Extract the [X, Y] coordinate from the center of the cell holding the provided text.  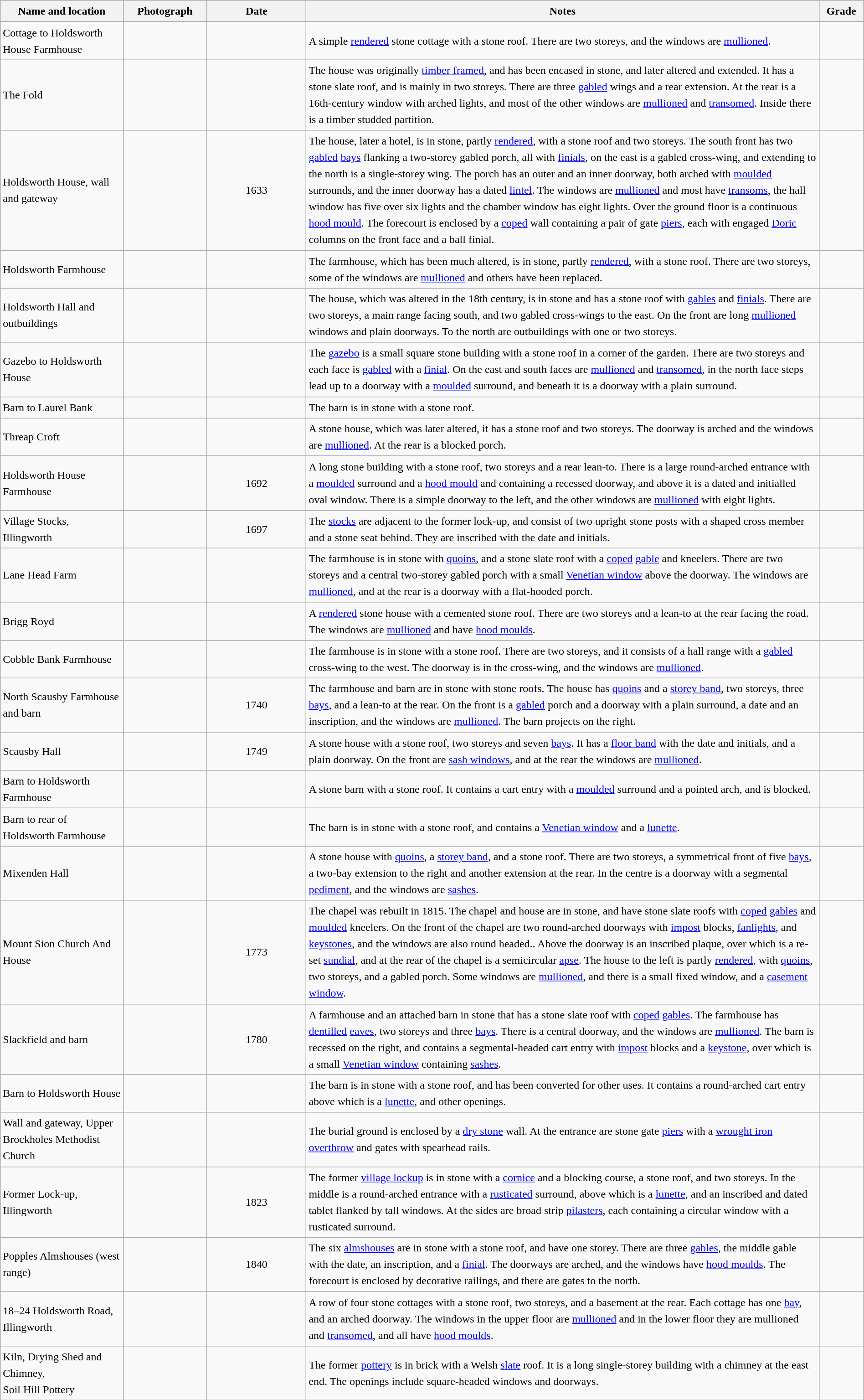
Barn to Holdsworth House [62, 1093]
Scausby Hall [62, 751]
Kiln, Drying Shed and Chimney,Soil Hill Pottery [62, 1373]
1823 [257, 1202]
Threap Croft [62, 437]
Barn to Holdsworth Farmhouse [62, 790]
Brigg Royd [62, 622]
Village Stocks, Illingworth [62, 529]
Date [257, 11]
North Scausby Farmhouse and barn [62, 706]
Cottage to Holdsworth House Farmhouse [62, 41]
The Fold [62, 95]
Popples Almshouses (west range) [62, 1265]
Holdsworth Hall and outbuildings [62, 315]
The barn is in stone with a stone roof. [562, 408]
1740 [257, 706]
Holdsworth Farmhouse [62, 269]
The burial ground is enclosed by a dry stone wall. At the entrance are stone gate piers with a wrought iron overthrow and gates with spearhead rails. [562, 1140]
1692 [257, 483]
Photograph [165, 11]
1749 [257, 751]
Wall and gateway, Upper Brockholes Methodist Church [62, 1140]
The barn is in stone with a stone roof, and contains a Venetian window and a lunette. [562, 827]
1780 [257, 1039]
Barn to Laurel Bank [62, 408]
Name and location [62, 11]
Lane Head Farm [62, 575]
Mixenden Hall [62, 873]
Notes [562, 11]
A simple rendered stone cottage with a stone roof. There are two storeys, and the windows are mullioned. [562, 41]
Cobble Bank Farmhouse [62, 659]
18–24 Holdsworth Road, Illingworth [62, 1318]
Former Lock-up, Illingworth [62, 1202]
Holdsworth House Farmhouse [62, 483]
Mount Sion Church And House [62, 952]
Slackfield and barn [62, 1039]
1773 [257, 952]
Gazebo to Holdsworth House [62, 369]
A stone barn with a stone roof. It contains a cart entry with a moulded surround and a pointed arch, and is blocked. [562, 790]
Holdsworth House, wall and gateway [62, 191]
1697 [257, 529]
1633 [257, 191]
Grade [841, 11]
1840 [257, 1265]
Barn to rear of Holdsworth Farmhouse [62, 827]
